Identify which cell holds the provided text, then report its (X, Y) central coordinate. 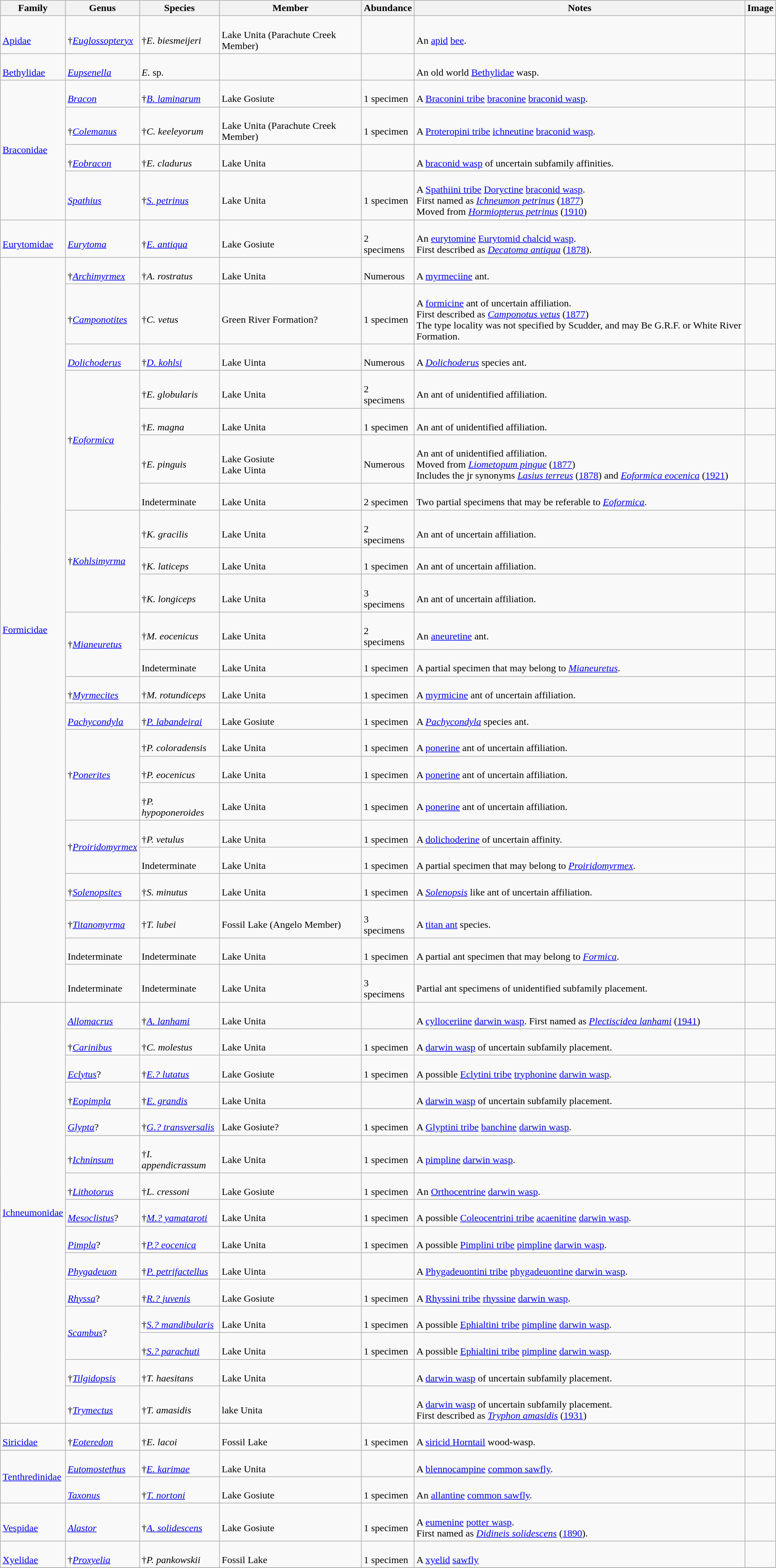
A Dolichoderus species ant. (580, 357)
†Eobracon (102, 158)
†P. hypoponeroides (180, 801)
†E. magna (180, 421)
Image (760, 8)
†S. petrinus (180, 196)
†K. laticeps (180, 561)
†Tilgidopsis (102, 1372)
A Proteropini tribe ichneutine braconid wasp. (580, 126)
A possible Pimplini tribe pimpline darwin wasp. (580, 1240)
Partial ant specimens of unidentified subfamily placement. (580, 983)
Vespidae (33, 1522)
†I. appendicrassum (180, 1154)
†Ichninsum (102, 1154)
A siricid Horntail wood-wasp. (580, 1437)
†Eopimpla (102, 1096)
Eurytoma (102, 238)
Spathius (102, 196)
†R.? juvenis (180, 1293)
†S.? mandibularis (180, 1319)
A possible Coleocentrini tribe acaenitine darwin wasp. (580, 1213)
†Kohlsimyrma (102, 561)
†P. vetulus (180, 834)
†Eoformica (102, 440)
A xyelid sawfly (580, 1555)
†E.? lutatus (180, 1069)
†K. gracilis (180, 529)
†D. kohlsi (180, 357)
An Orthocentrine darwin wasp. (580, 1186)
†E. cladurus (180, 158)
†E. lacoi (180, 1437)
A cylloceriine darwin wasp. First named as Plectiscidea lanhami (1941) (580, 1015)
A braconid wasp of uncertain subfamily affinities. (580, 158)
†G.? transversalis (180, 1122)
†T. nortoni (180, 1490)
Fossil Lake (Angelo Member) (291, 919)
†Proiridomyrmex (102, 847)
Formicidae (33, 630)
†C. molestus (180, 1042)
†Trymectus (102, 1405)
†E. grandis (180, 1096)
Phygadeuon (102, 1266)
An eurytomine Eurytomid chalcid wasp. First described as Decatoma antiqua (1878). (580, 238)
†Colemanus (102, 126)
†T. amasidis (180, 1405)
†L. cressoni (180, 1186)
A eumenine potter wasp.First named as Didineis solidescens (1890). (580, 1522)
†E. globularis (180, 389)
†P. petrifactellus (180, 1266)
2 specimen (388, 497)
Dolichoderus (102, 357)
An aneuretine ant. (580, 631)
†P. labandeirai (180, 716)
Pachycondyla (102, 716)
Taxonus (102, 1490)
Pimpla? (102, 1240)
A possible Eclytini tribe tryphonine darwin wasp. (580, 1069)
†C. keeleyorum (180, 126)
†Euglossopteryx (102, 35)
Alastor (102, 1522)
Eupsenella (102, 67)
A partial specimen that may belong to Proiridomyrmex. (580, 860)
†T. lubei (180, 919)
Apidae (33, 35)
An old world Bethylidae wasp. (580, 67)
A Glyptini tribe banchine darwin wasp. (580, 1122)
Braconidae (33, 150)
Glypta? (102, 1122)
Xyelidae (33, 1555)
†C. vetus (180, 314)
Bethylidae (33, 67)
†M.? yamataroti (180, 1213)
†S. minutus (180, 887)
A blennocampine common sawfly. (580, 1464)
A pimpline darwin wasp. (580, 1154)
Tenthredinidae (33, 1477)
†Lithotorus (102, 1186)
†Proxyelia (102, 1555)
†B. laminarum (180, 93)
†P. coloradensis (180, 743)
†P.? eocenica (180, 1240)
A myrmicine ant of uncertain affiliation. (580, 690)
A Braconini tribe braconine braconid wasp. (580, 93)
Family (33, 8)
A titan ant species. (580, 919)
†E. antiqua (180, 238)
A partial ant specimen that may belong to Formica. (580, 952)
†Archimyrmex (102, 271)
†P. pankowskii (180, 1555)
†Camponotites (102, 314)
Notes (580, 8)
†Carinibus (102, 1042)
†Myrmecites (102, 690)
lake Unita (291, 1405)
Two partial specimens that may be referable to Eoformica. (580, 497)
A Rhyssini tribe rhyssine darwin wasp. (580, 1293)
Eurytomidae (33, 238)
†E. biesmeijeri (180, 35)
An allantine common sawfly. (580, 1490)
A myrmeciine ant. (580, 271)
A dolichoderine of uncertain affinity. (580, 834)
†P. eocenicus (180, 769)
Lake GosiuteLake Uinta (291, 459)
Mesoclistus? (102, 1213)
Bracon (102, 93)
†A. lanhami (180, 1015)
A Phygadeuontini tribe phygadeuontine darwin wasp. (580, 1266)
†Ponerites (102, 775)
†A. rostratus (180, 271)
E. sp. (180, 67)
An ant of unidentified affiliation.Moved from Liometopum pingue (1877)Includes the jr synonyms Lasius terreus (1878) and Eoformica eocenica (1921) (580, 459)
A Pachycondyla species ant. (580, 716)
Species (180, 8)
†S.? parachuti (180, 1346)
†M. rotundiceps (180, 690)
A Spathiini tribe Doryctine braconid wasp.First named as Ichneumon petrinus (1877)Moved from Hormiopterus petrinus (1910) (580, 196)
Green River Formation? (291, 314)
†Eoteredon (102, 1437)
†T. haesitans (180, 1372)
†Solenopsites (102, 887)
†Mianeuretus (102, 644)
†M. eocenicus (180, 631)
Scambus? (102, 1332)
Eutomostethus (102, 1464)
†A. solidescens (180, 1522)
Member (291, 8)
An apid bee. (580, 35)
Siricidae (33, 1437)
†E. pinguis (180, 459)
Eclytus? (102, 1069)
A Solenopsis like ant of uncertain affiliation. (580, 887)
Genus (102, 8)
A darwin wasp of uncertain subfamily placement.First described as Tryphon amasidis (1931) (580, 1405)
Ichneumonidae (33, 1213)
Lake Gosiute? (291, 1122)
Abundance (388, 8)
†K. longiceps (180, 593)
A partial specimen that may belong to Mianeuretus. (580, 663)
Allomacrus (102, 1015)
†E. karimae (180, 1464)
Rhyssa? (102, 1293)
†Titanomyrma (102, 919)
